Detect which cell encompasses the target text, then output its [x, y] center coordinate. 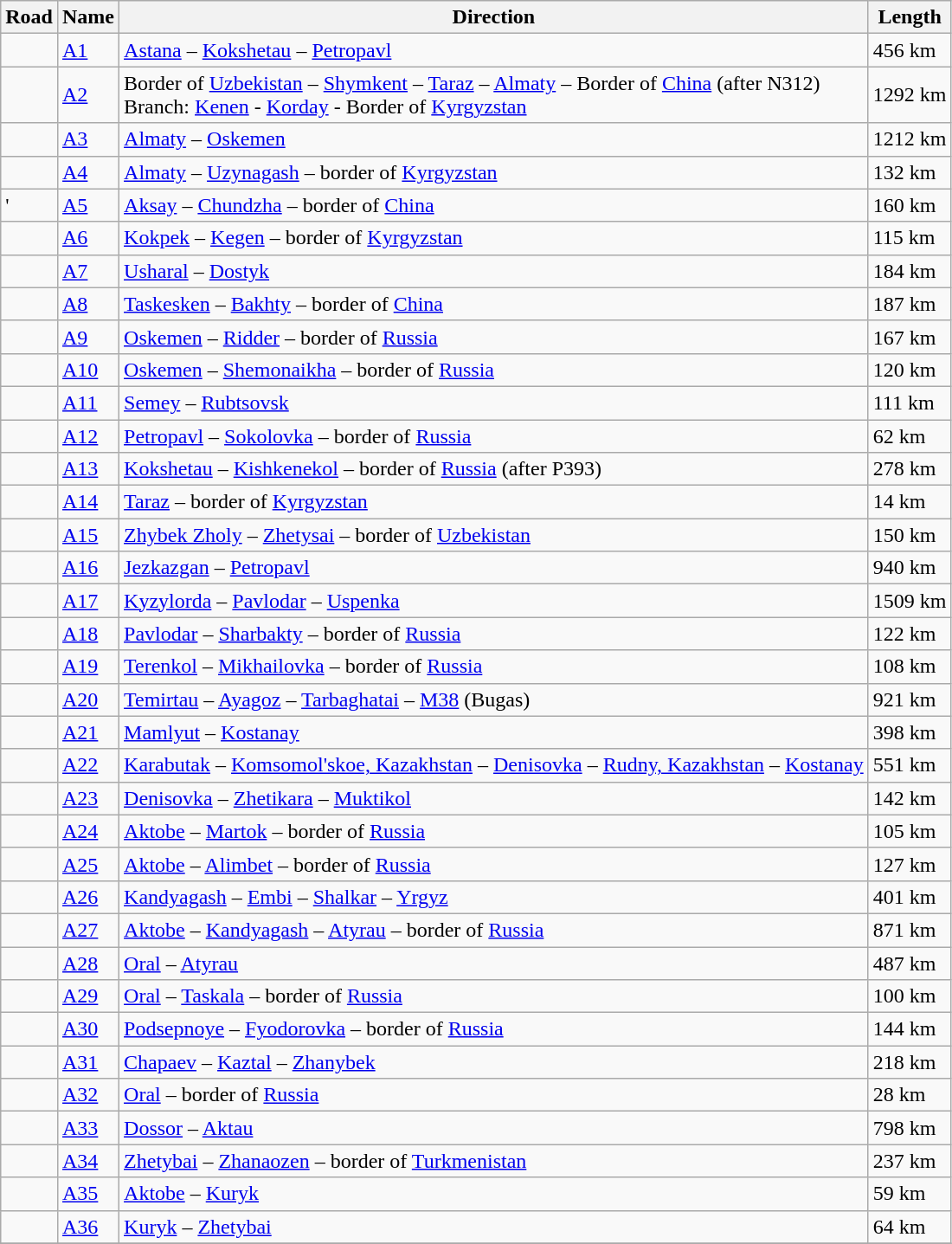
Oskemen – Ridder – border of Russia [494, 337]
940 km [910, 568]
A14 [88, 502]
871 km [910, 930]
278 km [910, 469]
Aktobe – Martok – border of Russia [494, 831]
Chapaev – Kaztal – Zhanybek [494, 1062]
921 km [910, 699]
' [29, 205]
A24 [88, 831]
A18 [88, 634]
A23 [88, 798]
142 km [910, 798]
Jezkazgan – Petropavl [494, 568]
Almaty – Oskemen [494, 139]
A16 [88, 568]
A31 [88, 1062]
28 km [910, 1095]
1292 km [910, 95]
A26 [88, 897]
Terenkol – Mikhailovka – border of Russia [494, 667]
115 km [910, 238]
1212 km [910, 139]
122 km [910, 634]
456 km [910, 50]
798 km [910, 1128]
120 km [910, 370]
A35 [88, 1194]
111 km [910, 403]
Oral – Taskala – border of Russia [494, 996]
A5 [88, 205]
Zhybek Zholy – Zhetysai – border of Uzbekistan [494, 535]
A20 [88, 699]
A4 [88, 172]
Aktobe – Alimbet – border of Russia [494, 864]
Temirtau – Ayagoz – Tarbaghatai – M38 (Bugas) [494, 699]
Taraz – border of Kyrgyzstan [494, 502]
Kuryk – Zhetybai [494, 1227]
A3 [88, 139]
A15 [88, 535]
A7 [88, 271]
A22 [88, 765]
A27 [88, 930]
Dossor – Aktau [494, 1128]
A8 [88, 304]
167 km [910, 337]
Karabutak – Komsomol'skoe, Kazakhstan – Denisovka – Rudny, Kazakhstan – Kostanay [494, 765]
Kokshetau – Kishkenekol – border of Russia (after P393) [494, 469]
Kandyagash – Embi – Shalkar – Yrgyz [494, 897]
Usharal – Dostyk [494, 271]
62 km [910, 435]
A32 [88, 1095]
Zhetybai – Zhanaozen – border of Turkmenistan [494, 1161]
237 km [910, 1161]
A36 [88, 1227]
A21 [88, 732]
A2 [88, 95]
Oral – Atyrau [494, 964]
Road [29, 17]
218 km [910, 1062]
A1 [88, 50]
Name [88, 17]
Mamlyut – Kostanay [494, 732]
64 km [910, 1227]
A17 [88, 601]
401 km [910, 897]
14 km [910, 502]
A6 [88, 238]
108 km [910, 667]
105 km [910, 831]
Denisovka – Zhetikara – Muktikol [494, 798]
A12 [88, 435]
59 km [910, 1194]
144 km [910, 1029]
Semey – Rubtsovsk [494, 403]
Length [910, 17]
Almaty – Uzynagash – border of Kyrgyzstan [494, 172]
160 km [910, 205]
Aktobe – Kuryk [494, 1194]
Aksay – Chundzha – border of China [494, 205]
Petropavl – Sokolovka – border of Russia [494, 435]
100 km [910, 996]
Pavlodar – Sharbakty – border of Russia [494, 634]
Border of Uzbekistan – Shymkent – Taraz – Almaty – Border of China (after N312) Branch: Kenen - Korday - Border of Kyrgyzstan [494, 95]
127 km [910, 864]
184 km [910, 271]
Taskesken – Bakhty – border of China [494, 304]
187 km [910, 304]
Direction [494, 17]
A13 [88, 469]
A29 [88, 996]
A33 [88, 1128]
A10 [88, 370]
Astana – Kokshetau – Petropavl [494, 50]
1509 km [910, 601]
A11 [88, 403]
Oskemen – Shemonaikha – border of Russia [494, 370]
551 km [910, 765]
Kokpek – Kegen – border of Kyrgyzstan [494, 238]
398 km [910, 732]
150 km [910, 535]
A30 [88, 1029]
Aktobe – Kandyagash – Atyrau – border of Russia [494, 930]
A9 [88, 337]
A34 [88, 1161]
A28 [88, 964]
132 km [910, 172]
487 km [910, 964]
Oral – border of Russia [494, 1095]
A25 [88, 864]
Kyzylorda – Pavlodar – Uspenka [494, 601]
Podsepnoye – Fyodorovka – border of Russia [494, 1029]
A19 [88, 667]
